Detect which cell encompasses the target text, then output its (X, Y) center coordinate. 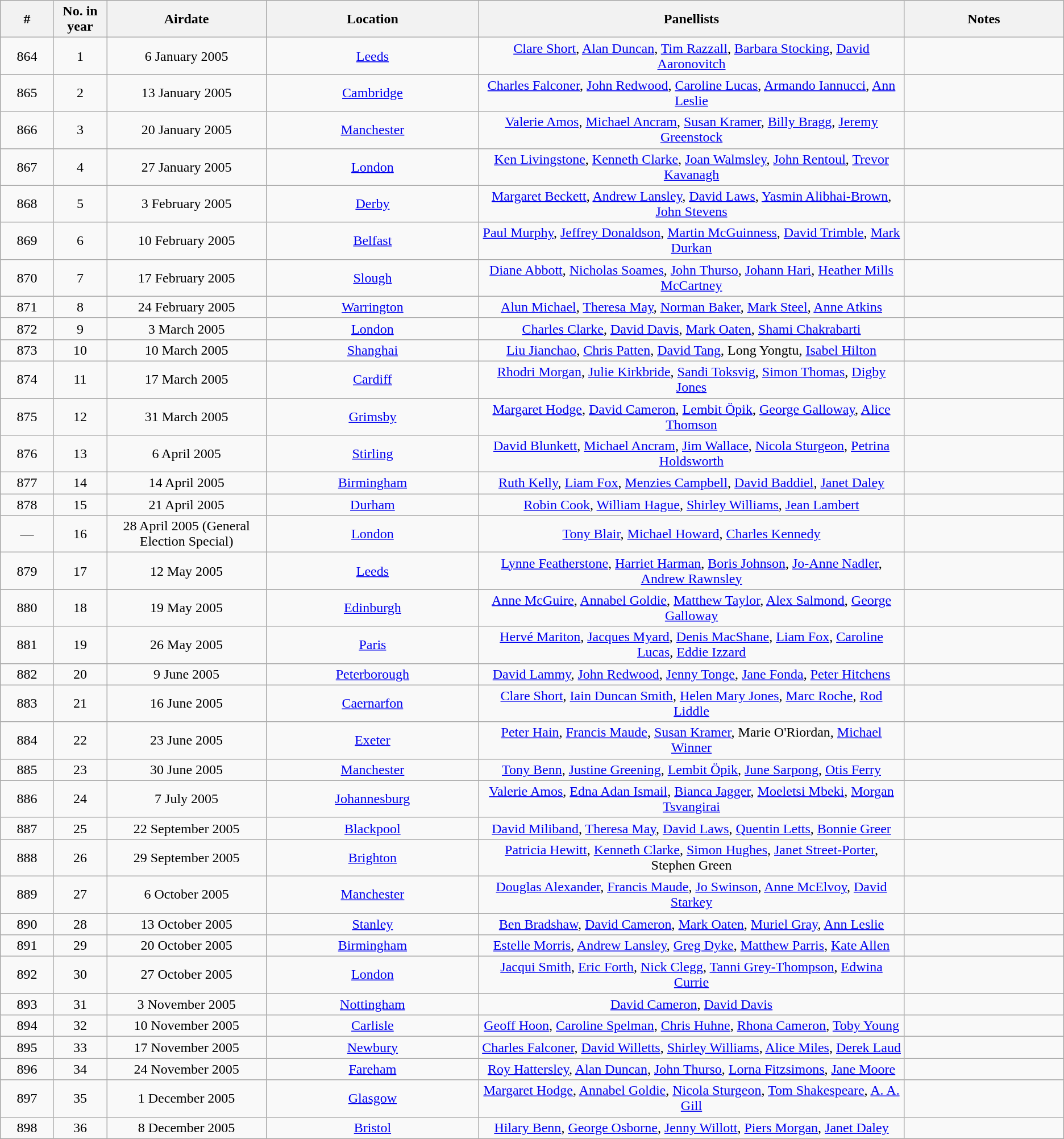
Exeter (372, 740)
Peterborough (372, 674)
9 (80, 329)
877 (27, 483)
3 February 2005 (186, 203)
880 (27, 608)
Brighton (372, 857)
11 (80, 380)
Alun Michael, Theresa May, Norman Baker, Mark Steel, Anne Atkins (691, 307)
1 December 2005 (186, 1098)
Airdate (186, 19)
12 May 2005 (186, 571)
5 (80, 203)
22 (80, 740)
10 (80, 350)
Johannesburg (372, 799)
14 (80, 483)
Shanghai (372, 350)
870 (27, 277)
26 (80, 857)
Patricia Hewitt, Kenneth Clarke, Simon Hughes, Janet Street-Porter, Stephen Green (691, 857)
13 October 2005 (186, 924)
17 (80, 571)
Hervé Mariton, Jacques Myard, Denis MacShane, Liam Fox, Caroline Lucas, Eddie Izzard (691, 645)
Warrington (372, 307)
27 October 2005 (186, 975)
6 October 2005 (186, 895)
6 (80, 241)
24 February 2005 (186, 307)
25 (80, 828)
Lynne Featherstone, Harriet Harman, Boris Johnson, Jo-Anne Nadler, Andrew Rawnsley (691, 571)
14 April 2005 (186, 483)
2 (80, 93)
Tony Benn, Justine Greening, Lembit Öpik, June Sarpong, Otis Ferry (691, 770)
897 (27, 1098)
18 (80, 608)
36 (80, 1128)
Grimsby (372, 416)
875 (27, 416)
Valerie Amos, Edna Adan Ismail, Bianca Jagger, Moeletsi Mbeki, Morgan Tsvangirai (691, 799)
Fareham (372, 1069)
871 (27, 307)
6 April 2005 (186, 454)
Location (372, 19)
886 (27, 799)
35 (80, 1098)
891 (27, 946)
869 (27, 241)
22 September 2005 (186, 828)
29 (80, 946)
David Miliband, Theresa May, David Laws, Quentin Letts, Bonnie Greer (691, 828)
24 (80, 799)
888 (27, 857)
866 (27, 130)
Ruth Kelly, Liam Fox, Menzies Campbell, David Baddiel, Janet Daley (691, 483)
1 (80, 56)
28 (80, 924)
Newbury (372, 1047)
David Blunkett, Michael Ancram, Jim Wallace, Nicola Sturgeon, Petrina Holdsworth (691, 454)
Jacqui Smith, Eric Forth, Nick Clegg, Tanni Grey-Thompson, Edwina Currie (691, 975)
Charles Falconer, David Willetts, Shirley Williams, Alice Miles, Derek Laud (691, 1047)
3 (80, 130)
Geoff Hoon, Caroline Spelman, Chris Huhne, Rhona Cameron, Toby Young (691, 1026)
# (27, 19)
864 (27, 56)
27 January 2005 (186, 167)
10 November 2005 (186, 1026)
31 March 2005 (186, 416)
Bristol (372, 1128)
Panellists (691, 19)
24 November 2005 (186, 1069)
Derby (372, 203)
3 November 2005 (186, 1004)
Peter Hain, Francis Maude, Susan Kramer, Marie O'Riordan, Michael Winner (691, 740)
8 (80, 307)
Anne McGuire, Annabel Goldie, Matthew Taylor, Alex Salmond, George Galloway (691, 608)
23 June 2005 (186, 740)
Estelle Morris, Andrew Lansley, Greg Dyke, Matthew Parris, Kate Allen (691, 946)
895 (27, 1047)
21 (80, 704)
Clare Short, Iain Duncan Smith, Helen Mary Jones, Marc Roche, Rod Liddle (691, 704)
Edinburgh (372, 608)
Notes (984, 19)
876 (27, 454)
Nottingham (372, 1004)
17 March 2005 (186, 380)
Belfast (372, 241)
31 (80, 1004)
12 (80, 416)
Margaret Hodge, Annabel Goldie, Nicola Sturgeon, Tom Shakespeare, A. A. Gill (691, 1098)
19 May 2005 (186, 608)
865 (27, 93)
Ken Livingstone, Kenneth Clarke, Joan Walmsley, John Rentoul, Trevor Kavanagh (691, 167)
13 January 2005 (186, 93)
10 March 2005 (186, 350)
882 (27, 674)
Diane Abbott, Nicholas Soames, John Thurso, Johann Hari, Heather Mills McCartney (691, 277)
894 (27, 1026)
10 February 2005 (186, 241)
34 (80, 1069)
26 May 2005 (186, 645)
Stanley (372, 924)
8 December 2005 (186, 1128)
Slough (372, 277)
Robin Cook, William Hague, Shirley Williams, Jean Lambert (691, 505)
Blackpool (372, 828)
6 January 2005 (186, 56)
33 (80, 1047)
No. in year (80, 19)
Ben Bradshaw, David Cameron, Mark Oaten, Muriel Gray, Ann Leslie (691, 924)
890 (27, 924)
7 (80, 277)
20 (80, 674)
Charles Clarke, David Davis, Mark Oaten, Shami Chakrabarti (691, 329)
Stirling (372, 454)
Roy Hattersley, Alan Duncan, John Thurso, Lorna Fitzsimons, Jane Moore (691, 1069)
13 (80, 454)
Clare Short, Alan Duncan, Tim Razzall, Barbara Stocking, David Aaronovitch (691, 56)
Margaret Hodge, David Cameron, Lembit Öpik, George Galloway, Alice Thomson (691, 416)
Hilary Benn, George Osborne, Jenny Willott, Piers Morgan, Janet Daley (691, 1128)
30 (80, 975)
893 (27, 1004)
30 June 2005 (186, 770)
Paris (372, 645)
Margaret Beckett, Andrew Lansley, David Laws, Yasmin Alibhai-Brown, John Stevens (691, 203)
David Lammy, John Redwood, Jenny Tonge, Jane Fonda, Peter Hitchens (691, 674)
Carlisle (372, 1026)
9 June 2005 (186, 674)
20 October 2005 (186, 946)
892 (27, 975)
Cambridge (372, 93)
868 (27, 203)
15 (80, 505)
29 September 2005 (186, 857)
896 (27, 1069)
883 (27, 704)
Rhodri Morgan, Julie Kirkbride, Sandi Toksvig, Simon Thomas, Digby Jones (691, 380)
Durham (372, 505)
4 (80, 167)
3 March 2005 (186, 329)
Caernarfon (372, 704)
898 (27, 1128)
Glasgow (372, 1098)
— (27, 534)
19 (80, 645)
7 July 2005 (186, 799)
20 January 2005 (186, 130)
867 (27, 167)
884 (27, 740)
Valerie Amos, Michael Ancram, Susan Kramer, Billy Bragg, Jeremy Greenstock (691, 130)
21 April 2005 (186, 505)
874 (27, 380)
Paul Murphy, Jeffrey Donaldson, Martin McGuinness, David Trimble, Mark Durkan (691, 241)
Tony Blair, Michael Howard, Charles Kennedy (691, 534)
16 June 2005 (186, 704)
23 (80, 770)
872 (27, 329)
17 November 2005 (186, 1047)
Liu Jianchao, Chris Patten, David Tang, Long Yongtu, Isabel Hilton (691, 350)
873 (27, 350)
887 (27, 828)
879 (27, 571)
17 February 2005 (186, 277)
Charles Falconer, John Redwood, Caroline Lucas, Armando Iannucci, Ann Leslie (691, 93)
885 (27, 770)
Douglas Alexander, Francis Maude, Jo Swinson, Anne McElvoy, David Starkey (691, 895)
28 April 2005 (General Election Special) (186, 534)
878 (27, 505)
16 (80, 534)
David Cameron, David Davis (691, 1004)
889 (27, 895)
881 (27, 645)
32 (80, 1026)
27 (80, 895)
Cardiff (372, 380)
